Return the [x, y] coordinate for the center point of the cell that contains the specified text.  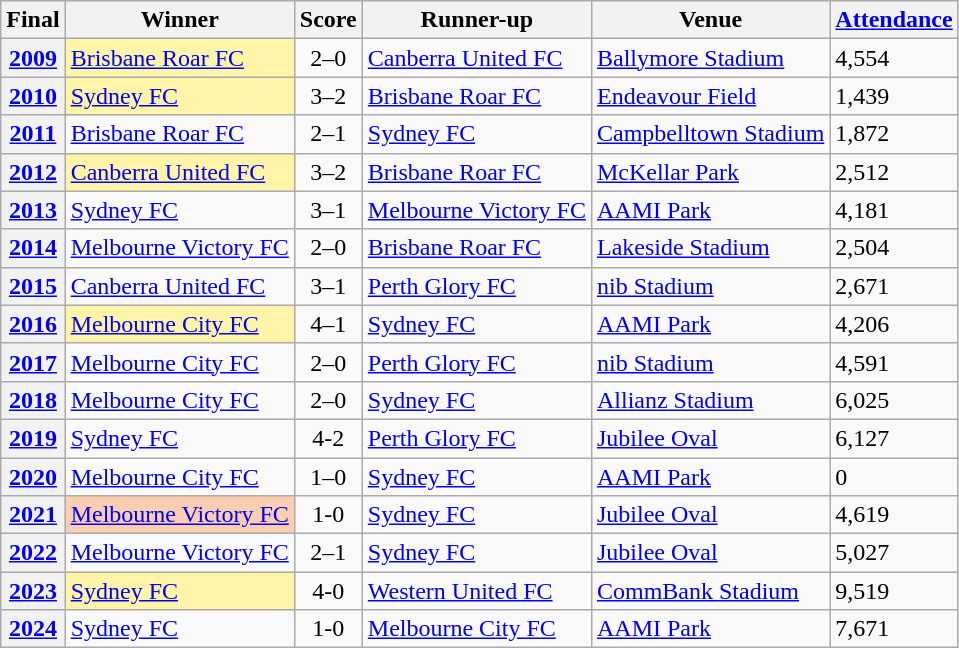
6,127 [894, 438]
2022 [33, 553]
6,025 [894, 400]
7,671 [894, 629]
1,439 [894, 96]
4–1 [328, 324]
2009 [33, 58]
2021 [33, 515]
Endeavour Field [710, 96]
Lakeside Stadium [710, 248]
2019 [33, 438]
2024 [33, 629]
2011 [33, 134]
Western United FC [476, 591]
1–0 [328, 477]
2,504 [894, 248]
Final [33, 20]
Campbelltown Stadium [710, 134]
4,619 [894, 515]
2,671 [894, 286]
5,027 [894, 553]
9,519 [894, 591]
4,554 [894, 58]
2015 [33, 286]
2020 [33, 477]
2018 [33, 400]
McKellar Park [710, 172]
4,206 [894, 324]
2010 [33, 96]
Attendance [894, 20]
2014 [33, 248]
4-0 [328, 591]
Ballymore Stadium [710, 58]
4-2 [328, 438]
0 [894, 477]
4,591 [894, 362]
2013 [33, 210]
CommBank Stadium [710, 591]
2012 [33, 172]
Score [328, 20]
Winner [180, 20]
Venue [710, 20]
Allianz Stadium [710, 400]
2016 [33, 324]
2,512 [894, 172]
4,181 [894, 210]
Runner-up [476, 20]
1,872 [894, 134]
2023 [33, 591]
2017 [33, 362]
